Scan for the cell matching the given text and deliver its (X, Y) coordinate at center. 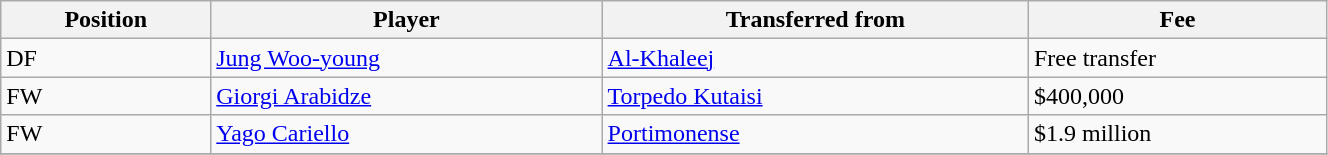
Fee (1177, 20)
Player (406, 20)
Yago Cariello (406, 134)
Transferred from (815, 20)
Jung Woo-young (406, 58)
Torpedo Kutaisi (815, 96)
DF (106, 58)
Giorgi Arabidze (406, 96)
Position (106, 20)
Al-Khaleej (815, 58)
$400,000 (1177, 96)
Free transfer (1177, 58)
$1.9 million (1177, 134)
Portimonense (815, 134)
